Locate the cell with the specified text and output its (X, Y) center coordinate. 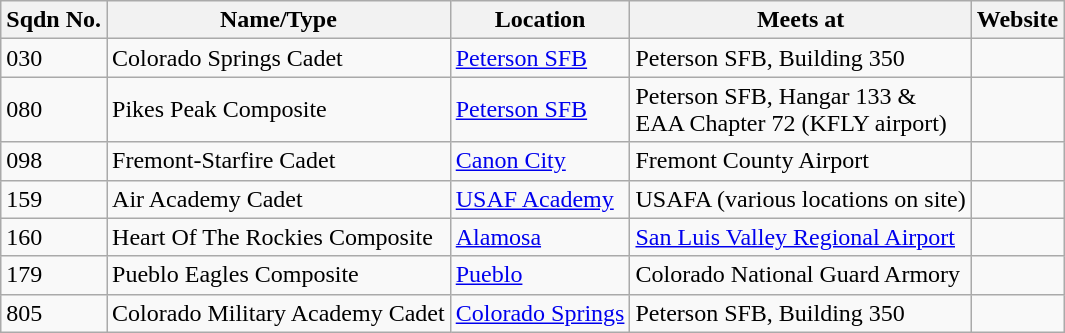
Name/Type (279, 20)
Fremont-Starfire Cadet (279, 161)
Pikes Peak Composite (279, 110)
098 (54, 161)
Colorado Springs (540, 313)
179 (54, 275)
Air Academy Cadet (279, 199)
Location (540, 20)
159 (54, 199)
Pueblo (540, 275)
Colorado National Guard Armory (800, 275)
USAFA (various locations on site) (800, 199)
Website (1017, 20)
San Luis Valley Regional Airport (800, 237)
160 (54, 237)
Colorado Military Academy Cadet (279, 313)
Alamosa (540, 237)
Pueblo Eagles Composite (279, 275)
030 (54, 58)
Meets at (800, 20)
Sqdn No. (54, 20)
Colorado Springs Cadet (279, 58)
Heart Of The Rockies Composite (279, 237)
USAF Academy (540, 199)
Fremont County Airport (800, 161)
Peterson SFB, Hangar 133 &EAA Chapter 72 (KFLY airport) (800, 110)
080 (54, 110)
805 (54, 313)
Canon City (540, 161)
